Output the [X, Y] coordinate of the center of the cell containing the given text.  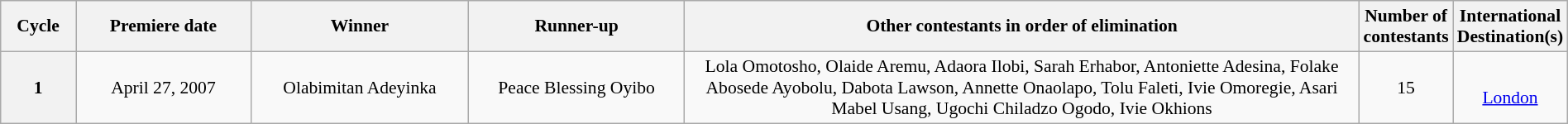
London [1510, 88]
Peace Blessing Oyibo [577, 88]
Number of contestants [1406, 26]
Premiere date [164, 26]
Runner-up [577, 26]
International Destination(s) [1510, 26]
Cycle [38, 26]
1 [38, 88]
Winner [359, 26]
Olabimitan Adeyinka [359, 88]
April 27, 2007 [164, 88]
Other contestants in order of elimination [1022, 26]
15 [1406, 88]
